From the cell containing the given text, extract its center point as (x, y) coordinate. 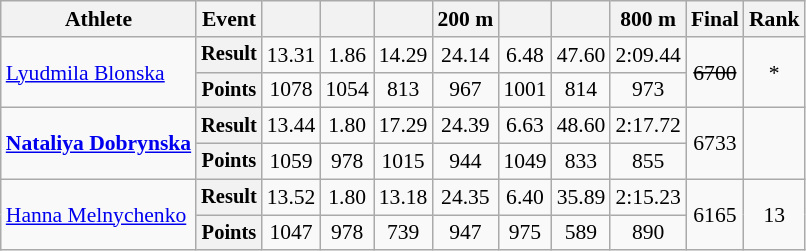
6.48 (524, 55)
14.29 (404, 55)
800 m (648, 19)
2:17.72 (648, 126)
973 (648, 90)
1015 (404, 162)
13.52 (292, 197)
* (774, 72)
200 m (465, 19)
739 (404, 233)
24.35 (465, 197)
944 (465, 162)
2:15.23 (648, 197)
1001 (524, 90)
47.60 (582, 55)
Nataliya Dobrynska (98, 144)
813 (404, 90)
13.44 (292, 126)
1059 (292, 162)
17.29 (404, 126)
1.86 (346, 55)
814 (582, 90)
1049 (524, 162)
6165 (715, 214)
6.63 (524, 126)
947 (465, 233)
967 (465, 90)
855 (648, 162)
13 (774, 214)
Event (229, 19)
13.31 (292, 55)
Athlete (98, 19)
Lyudmila Blonska (98, 72)
Rank (774, 19)
890 (648, 233)
24.14 (465, 55)
6700 (715, 72)
Hanna Melnychenko (98, 214)
48.60 (582, 126)
589 (582, 233)
1078 (292, 90)
6733 (715, 144)
Final (715, 19)
13.18 (404, 197)
6.40 (524, 197)
24.39 (465, 126)
2:09.44 (648, 55)
833 (582, 162)
1054 (346, 90)
975 (524, 233)
1047 (292, 233)
35.89 (582, 197)
